Capture the cell that displays the provided text and extract its (x, y) central coordinate. 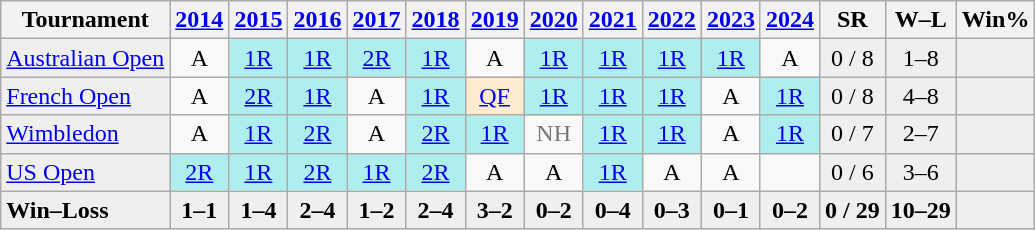
1–1 (200, 210)
Win–Loss (86, 210)
QF (494, 96)
3–6 (920, 172)
US Open (86, 172)
0 / 29 (852, 210)
Wimbledon (86, 134)
3–2 (494, 210)
2021 (612, 20)
0–3 (672, 210)
2022 (672, 20)
French Open (86, 96)
2016 (318, 20)
2020 (554, 20)
0 / 7 (852, 134)
1–2 (376, 210)
NH (554, 134)
0–1 (730, 210)
W–L (920, 20)
SR (852, 20)
2024 (790, 20)
Win% (996, 20)
2017 (376, 20)
2014 (200, 20)
4–8 (920, 96)
1–8 (920, 58)
0 / 6 (852, 172)
10–29 (920, 210)
2023 (730, 20)
2–7 (920, 134)
2018 (436, 20)
2015 (258, 20)
1–4 (258, 210)
0–4 (612, 210)
Tournament (86, 20)
2019 (494, 20)
Australian Open (86, 58)
